Identify which cell holds the provided text, then report its [X, Y] central coordinate. 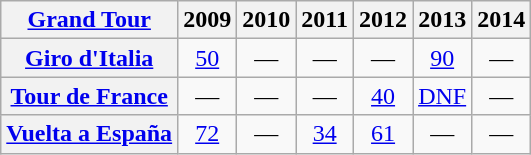
34 [325, 134]
2011 [325, 20]
2014 [502, 20]
DNF [442, 96]
72 [208, 134]
Grand Tour [90, 20]
2009 [208, 20]
Vuelta a España [90, 134]
90 [442, 58]
2013 [442, 20]
40 [384, 96]
Tour de France [90, 96]
Giro d'Italia [90, 58]
50 [208, 58]
2010 [266, 20]
61 [384, 134]
2012 [384, 20]
